Pinpoint the cell where the given text exists, returning its [X, Y] midpoint coordinate. 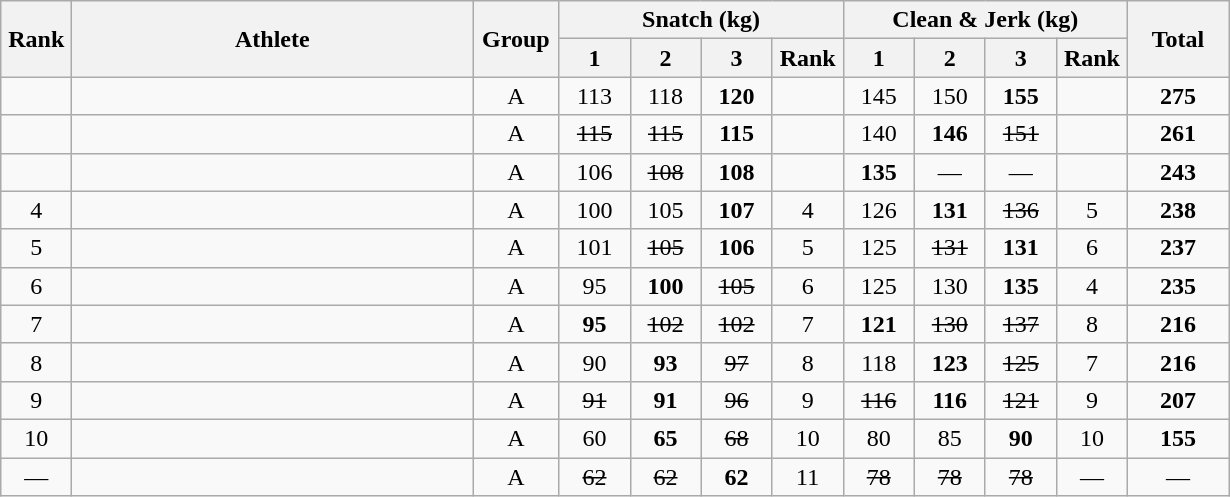
Group [516, 39]
68 [736, 438]
140 [878, 134]
137 [1020, 324]
136 [1020, 210]
85 [950, 438]
80 [878, 438]
Athlete [272, 39]
97 [736, 362]
60 [594, 438]
275 [1178, 96]
126 [878, 210]
243 [1178, 172]
93 [666, 362]
123 [950, 362]
145 [878, 96]
261 [1178, 134]
151 [1020, 134]
207 [1178, 400]
107 [736, 210]
146 [950, 134]
150 [950, 96]
65 [666, 438]
11 [808, 477]
Snatch (kg) [701, 20]
235 [1178, 286]
Total [1178, 39]
237 [1178, 248]
113 [594, 96]
96 [736, 400]
120 [736, 96]
101 [594, 248]
Clean & Jerk (kg) [985, 20]
238 [1178, 210]
